Capture the cell that displays the provided text and extract its [x, y] central coordinate. 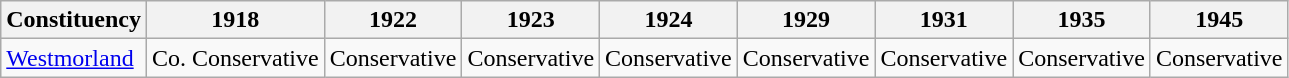
1924 [669, 20]
Constituency [74, 20]
1918 [235, 20]
1922 [393, 20]
1935 [1082, 20]
1929 [806, 20]
Westmorland [74, 58]
Co. Conservative [235, 58]
1945 [1219, 20]
1923 [531, 20]
1931 [944, 20]
